Return the [x, y] coordinate for the center point of the cell that contains the specified text.  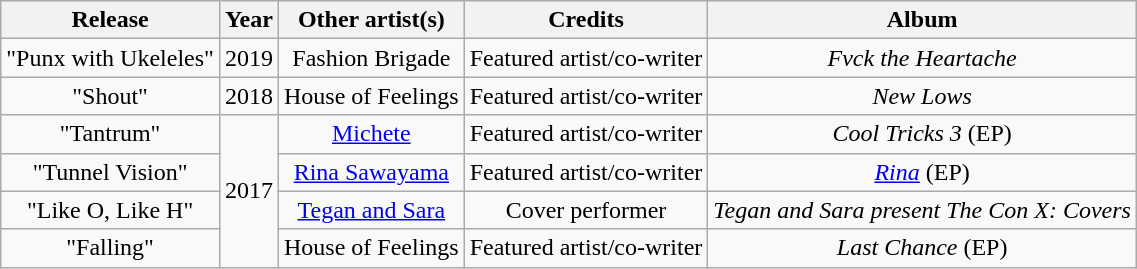
Release [110, 20]
"Tantrum" [110, 134]
Last Chance (EP) [922, 248]
Album [922, 20]
Other artist(s) [371, 20]
Credits [586, 20]
2018 [248, 96]
"Punx with Ukeleles" [110, 58]
Cover performer [586, 210]
"Shout" [110, 96]
Michete [371, 134]
New Lows [922, 96]
"Falling" [110, 248]
Tegan and Sara present The Con X: Covers [922, 210]
Cool Tricks 3 (EP) [922, 134]
Rina Sawayama [371, 172]
"Tunnel Vision" [110, 172]
"Like O, Like H" [110, 210]
2019 [248, 58]
Tegan and Sara [371, 210]
Year [248, 20]
Fvck the Heartache [922, 58]
2017 [248, 191]
Rina (EP) [922, 172]
Fashion Brigade [371, 58]
